For the text-containing cell, return its midpoint in [x, y] coordinate format. 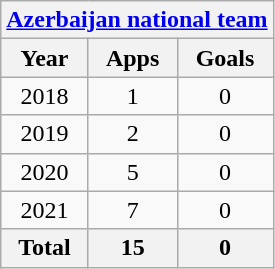
15 [132, 248]
2019 [45, 134]
2020 [45, 172]
2 [132, 134]
5 [132, 172]
2018 [45, 96]
1 [132, 96]
Goals [225, 58]
2021 [45, 210]
Azerbaijan national team [137, 20]
Year [45, 58]
7 [132, 210]
Apps [132, 58]
Total [45, 248]
